Output the (x, y) coordinate of the center of the cell containing the given text.  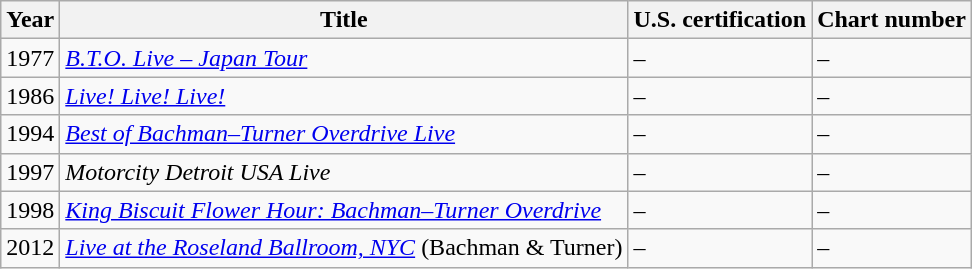
2012 (30, 248)
Live! Live! Live! (344, 96)
1977 (30, 58)
Chart number (892, 20)
King Biscuit Flower Hour: Bachman–Turner Overdrive (344, 210)
Year (30, 20)
Title (344, 20)
1997 (30, 172)
B.T.O. Live – Japan Tour (344, 58)
1986 (30, 96)
U.S. certification (720, 20)
Best of Bachman–Turner Overdrive Live (344, 134)
1998 (30, 210)
Live at the Roseland Ballroom, NYC (Bachman & Turner) (344, 248)
Motorcity Detroit USA Live (344, 172)
1994 (30, 134)
